Capture the cell that displays the provided text and extract its [X, Y] central coordinate. 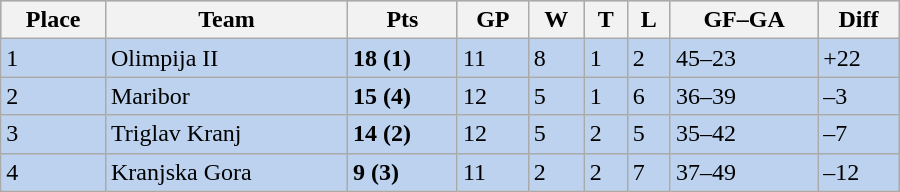
3 [54, 134]
Team [226, 20]
Pts [402, 20]
8 [556, 58]
Diff [859, 20]
37–49 [744, 172]
Triglav Kranj [226, 134]
9 (3) [402, 172]
+22 [859, 58]
45–23 [744, 58]
GP [492, 20]
15 (4) [402, 96]
Place [54, 20]
Maribor [226, 96]
–3 [859, 96]
18 (1) [402, 58]
GF–GA [744, 20]
14 (2) [402, 134]
Olimpija II [226, 58]
T [606, 20]
36–39 [744, 96]
7 [648, 172]
4 [54, 172]
35–42 [744, 134]
–12 [859, 172]
Kranjska Gora [226, 172]
6 [648, 96]
W [556, 20]
L [648, 20]
–7 [859, 134]
